Locate the cell with the specified text and output its [x, y] center coordinate. 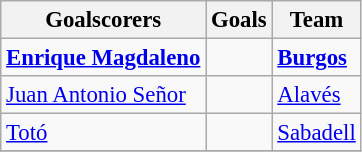
Burgos [316, 58]
Totó [104, 133]
Goals [239, 20]
Alavés [316, 95]
Goalscorers [104, 20]
Juan Antonio Señor [104, 95]
Sabadell [316, 133]
Team [316, 20]
Enrique Magdaleno [104, 58]
